From the cell containing the given text, extract its center point as (X, Y) coordinate. 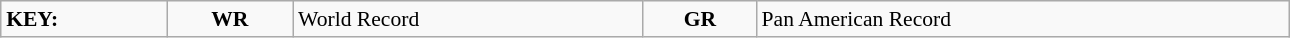
World Record (468, 19)
WR (230, 19)
GR (700, 19)
KEY: (84, 19)
Pan American Record (1023, 19)
